Identify which cell holds the provided text, then report its (X, Y) central coordinate. 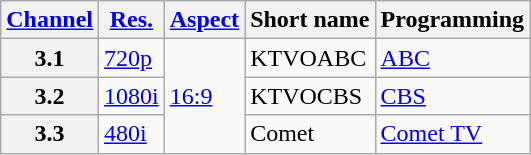
480i (132, 134)
Short name (310, 20)
Comet (310, 134)
Comet TV (452, 134)
16:9 (204, 96)
3.1 (50, 58)
Res. (132, 20)
720p (132, 58)
KTVOCBS (310, 96)
3.3 (50, 134)
KTVOABC (310, 58)
1080i (132, 96)
Channel (50, 20)
ABC (452, 58)
Aspect (204, 20)
3.2 (50, 96)
Programming (452, 20)
CBS (452, 96)
